From the cell containing the given text, extract its center point as (X, Y) coordinate. 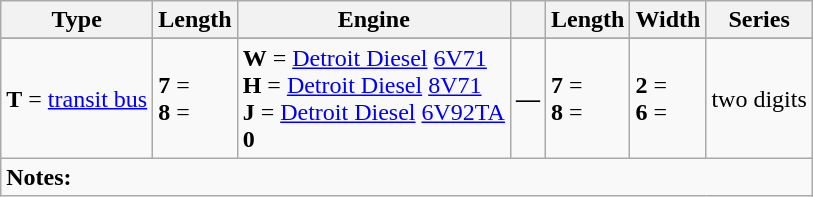
Type (77, 20)
T = transit bus (77, 98)
Notes: (407, 177)
Engine (374, 20)
2 = 6 = (668, 98)
two digits (759, 98)
W = Detroit Diesel 6V71H = Detroit Diesel 8V71J = Detroit Diesel 6V92TA0 (374, 98)
Width (668, 20)
Series (759, 20)
— (528, 98)
